Pinpoint the cell where the given text exists, returning its (X, Y) midpoint coordinate. 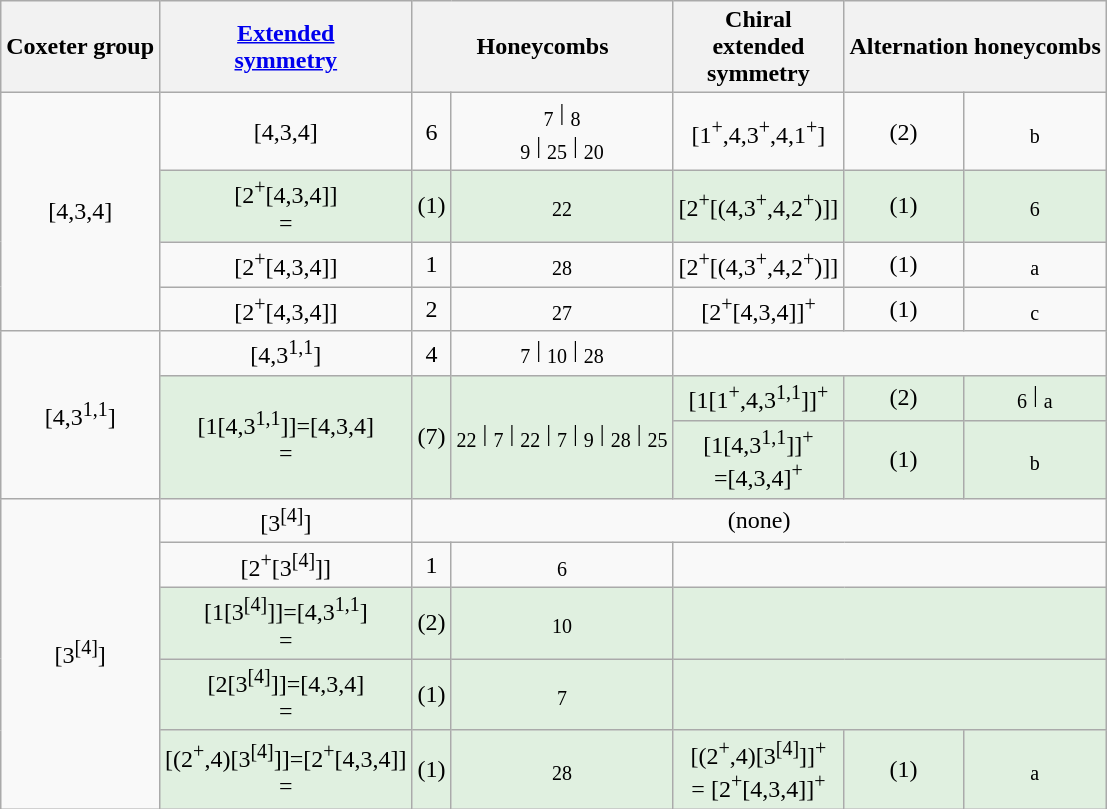
(7) (432, 438)
[2[3[4]]]=[4,3,4] = (286, 695)
Coxeter group (80, 47)
[1[1+,4,31,1]]+ (758, 398)
[2+[3[4]]] (286, 566)
Extendedsymmetry (286, 47)
Chiralextendedsymmetry (758, 47)
22 (562, 206)
[(2+,4)[3[4]]]+= [2+[4,3,4]]+ (758, 769)
10 (562, 623)
4 (432, 354)
[1[3[4]]]=[4,31,1] = (286, 623)
[1+,4,3+,4,1+] (758, 132)
Alternation honeycombs (975, 47)
[1[4,31,1]]=[4,3,4] = (286, 438)
7 | 10 | 28 (562, 354)
[1[4,31,1]]+=[4,3,4]+ (758, 459)
27 (562, 310)
c (1034, 310)
Honeycombs (542, 47)
[(2+,4)[3[4]]]=[2+[4,3,4]] = (286, 769)
[2+[4,3,4]] = (286, 206)
[2+[4,3,4]]+ (758, 310)
(none) (759, 520)
22 | 7 | 22 | 7 | 9 | 28 | 25 (562, 438)
7 | 89 | 25 | 20 (562, 132)
7 (562, 695)
6 | a (1034, 398)
2 (432, 310)
